Detect which cell encompasses the target text, then output its [X, Y] center coordinate. 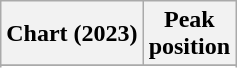
Chart (2023) [72, 34]
Peakposition [189, 34]
